Return the [X, Y] coordinate for the center point of the cell that contains the specified text.  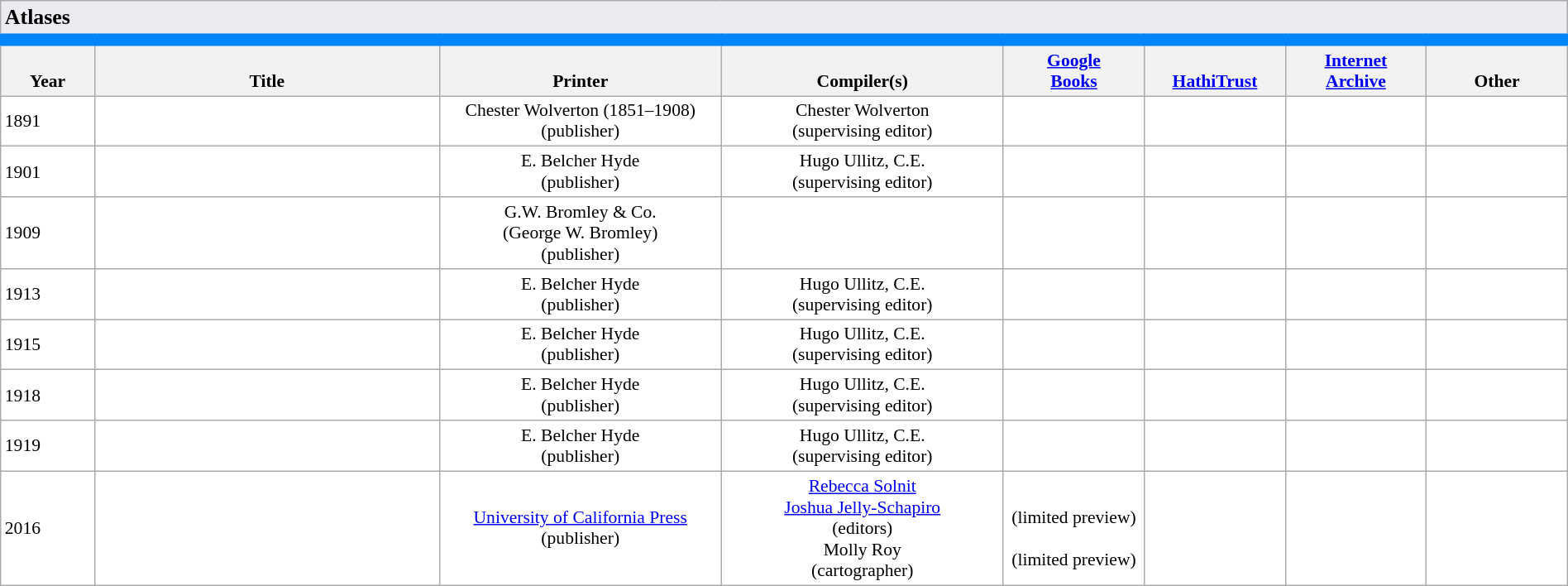
Chester Wolverton(supervising editor) [862, 121]
HathiTrust [1215, 68]
InternetArchive [1355, 68]
1891 [48, 121]
Other [1497, 68]
Year [48, 68]
1909 [48, 233]
Title [266, 68]
GoogleBooks [1073, 68]
1915 [48, 344]
Printer [581, 68]
University of California Press(publisher) [581, 528]
1901 [48, 172]
(limited preview)(limited preview) [1073, 528]
1919 [48, 445]
Chester Wolverton (1851–1908)(publisher) [581, 121]
Compiler(s) [862, 68]
Atlases [784, 20]
1913 [48, 295]
1918 [48, 396]
Rebecca SolnitJoshua Jelly-Schapiro(editors)Molly Roy(cartographer) [862, 528]
2016 [48, 528]
G.W. Bromley & Co.(George W. Bromley)(publisher) [581, 233]
